Capture the cell that displays the provided text and extract its [x, y] central coordinate. 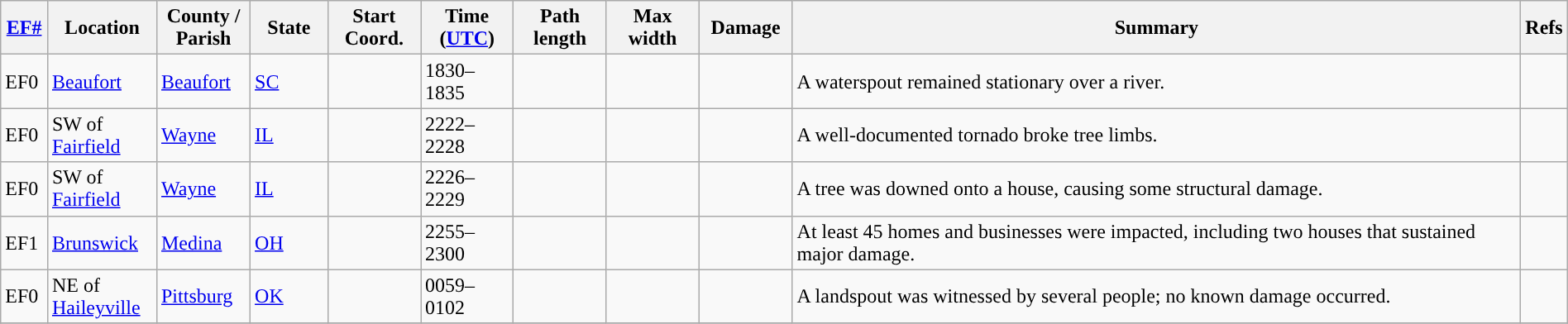
Start Coord. [374, 28]
Refs [1545, 28]
A waterspout remained stationary over a river. [1156, 81]
Damage [746, 28]
Path length [560, 28]
NE of Haileyville [102, 296]
OK [289, 296]
2255–2300 [467, 243]
Location [102, 28]
Brunswick [102, 243]
A tree was downed onto a house, causing some structural damage. [1156, 188]
0059–0102 [467, 296]
A well-documented tornado broke tree limbs. [1156, 136]
1830–1835 [467, 81]
State [289, 28]
A landspout was witnessed by several people; no known damage occurred. [1156, 296]
Medina [203, 243]
At least 45 homes and businesses were impacted, including two houses that sustained major damage. [1156, 243]
2226–2229 [467, 188]
EF# [25, 28]
SC [289, 81]
Summary [1156, 28]
EF1 [25, 243]
Max width [653, 28]
Pittsburg [203, 296]
2222–2228 [467, 136]
County / Parish [203, 28]
Time (UTC) [467, 28]
OH [289, 243]
